Capture the cell that displays the provided text and extract its [x, y] central coordinate. 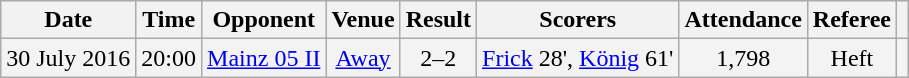
Heft [852, 58]
Venue [363, 20]
Attendance [743, 20]
20:00 [169, 58]
30 July 2016 [68, 58]
Result [438, 20]
2–2 [438, 58]
Scorers [578, 20]
Referee [852, 20]
Time [169, 20]
Opponent [264, 20]
Date [68, 20]
Away [363, 58]
Frick 28', König 61' [578, 58]
Mainz 05 II [264, 58]
1,798 [743, 58]
